Find where the given text appears and provide that cell's center as (x, y) coordinate. 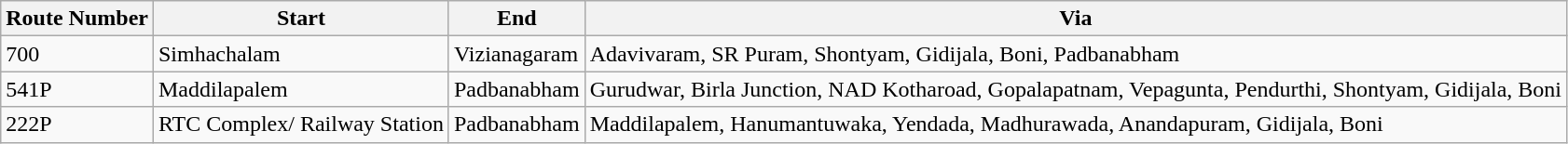
RTC Complex/ Railway Station (300, 124)
Via (1076, 19)
Route Number (77, 19)
541P (77, 89)
Vizianagaram (516, 54)
Maddilapalem (300, 89)
End (516, 19)
Gurudwar, Birla Junction, NAD Kotharoad, Gopalapatnam, Vepagunta, Pendurthi, Shontyam, Gidijala, Boni (1076, 89)
Maddilapalem, Hanumantuwaka, Yendada, Madhurawada, Anandapuram, Gidijala, Boni (1076, 124)
Start (300, 19)
700 (77, 54)
222P (77, 124)
Simhachalam (300, 54)
Adavivaram, SR Puram, Shontyam, Gidijala, Boni, Padbanabham (1076, 54)
